Determine the [X, Y] coordinate at the center of the cell enclosing the given text.  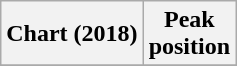
Peakposition [189, 34]
Chart (2018) [72, 34]
